Scan for the cell matching the given text and deliver its (x, y) coordinate at center. 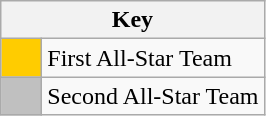
Second All-Star Team (153, 96)
Key (132, 20)
First All-Star Team (153, 58)
